Return the (X, Y) coordinate for the center point of the cell that contains the specified text.  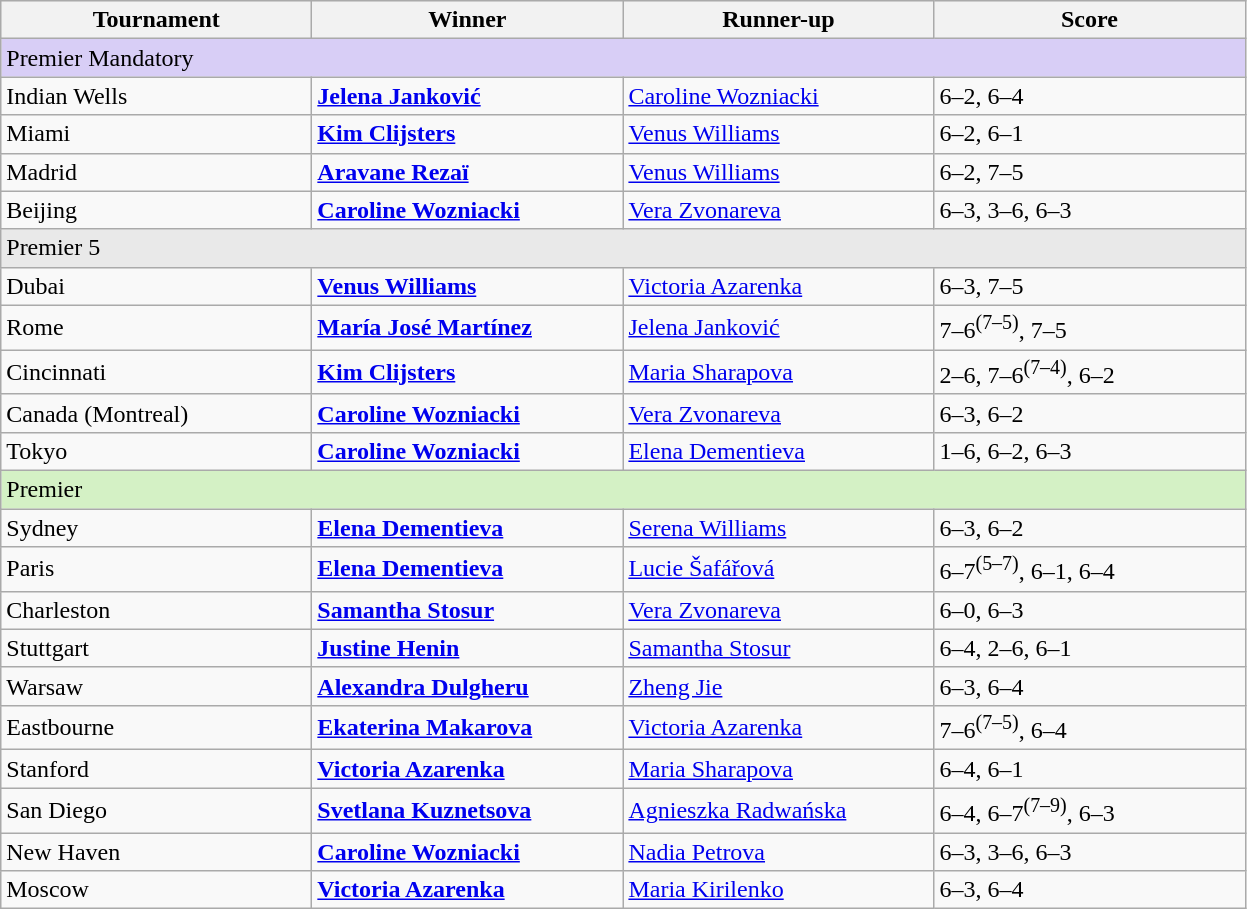
María José Martínez (468, 328)
Paris (156, 570)
Premier Mandatory (623, 58)
Runner-up (778, 20)
Aravane Rezaï (468, 172)
Score (1090, 20)
7–6(7–5), 7–5 (1090, 328)
Madrid (156, 172)
6–7(5–7), 6–1, 6–4 (1090, 570)
Moscow (156, 890)
6–0, 6–3 (1090, 610)
7–6(7–5), 6–4 (1090, 728)
Lucie Šafářová (778, 570)
Alexandra Dulgheru (468, 686)
Indian Wells (156, 96)
Premier (623, 489)
Sydney (156, 528)
Miami (156, 134)
Warsaw (156, 686)
Maria Kirilenko (778, 890)
6–2, 7–5 (1090, 172)
Charleston (156, 610)
Dubai (156, 286)
1–6, 6–2, 6–3 (1090, 451)
Canada (Montreal) (156, 413)
6–4, 6–7(7–9), 6–3 (1090, 810)
Premier 5 (623, 248)
6–2, 6–1 (1090, 134)
Winner (468, 20)
San Diego (156, 810)
6–2, 6–4 (1090, 96)
New Haven (156, 852)
Stanford (156, 769)
Serena Williams (778, 528)
Cincinnati (156, 372)
Zheng Jie (778, 686)
Stuttgart (156, 648)
Agnieszka Radwańska (778, 810)
Nadia Petrova (778, 852)
Tournament (156, 20)
2–6, 7–6(7–4), 6–2 (1090, 372)
Svetlana Kuznetsova (468, 810)
6–3, 7–5 (1090, 286)
Eastbourne (156, 728)
Tokyo (156, 451)
Ekaterina Makarova (468, 728)
Justine Henin (468, 648)
6–4, 6–1 (1090, 769)
Beijing (156, 210)
Rome (156, 328)
6–4, 2–6, 6–1 (1090, 648)
